Pinpoint the cell where the given text exists, returning its [x, y] midpoint coordinate. 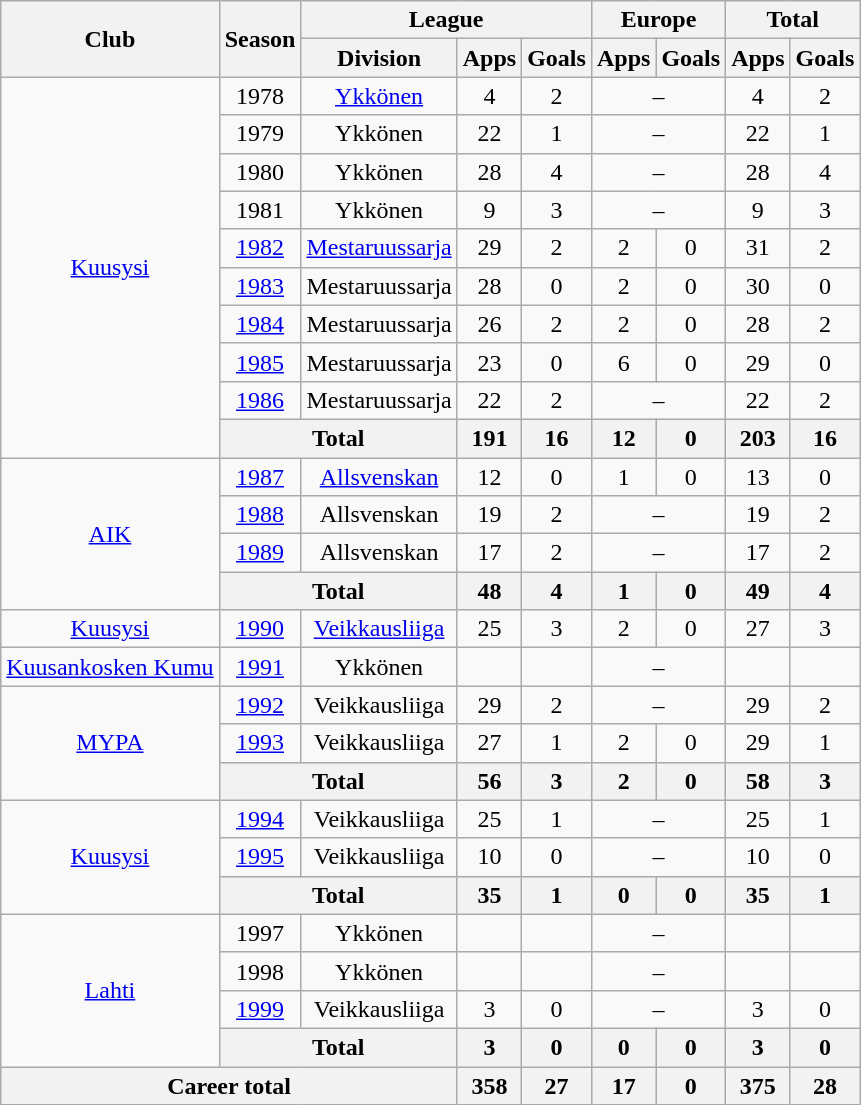
1986 [260, 400]
203 [758, 438]
375 [758, 1085]
191 [489, 438]
1985 [260, 362]
1990 [260, 629]
49 [758, 591]
1989 [260, 553]
MYPA [110, 743]
1984 [260, 324]
1978 [260, 96]
6 [623, 362]
1992 [260, 705]
1999 [260, 1009]
Division [379, 58]
26 [489, 324]
1982 [260, 248]
Season [260, 39]
Career total [229, 1085]
1994 [260, 819]
1981 [260, 210]
1988 [260, 515]
13 [758, 477]
1998 [260, 971]
30 [758, 286]
Europe [658, 20]
1995 [260, 857]
Club [110, 39]
1983 [260, 286]
1991 [260, 667]
58 [758, 781]
1993 [260, 743]
56 [489, 781]
AIK [110, 534]
1997 [260, 933]
1987 [260, 477]
Kuusankosken Kumu [110, 667]
23 [489, 362]
31 [758, 248]
358 [489, 1085]
1979 [260, 134]
48 [489, 591]
Lahti [110, 990]
League [446, 20]
1980 [260, 172]
